Extract the [x, y] coordinate from the center of the cell holding the provided text.  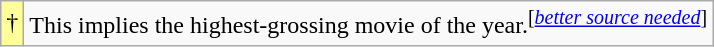
† [12, 24]
This implies the highest-grossing movie of the year.[better source needed] [368, 24]
